From the cell containing the given text, extract its center point as [x, y] coordinate. 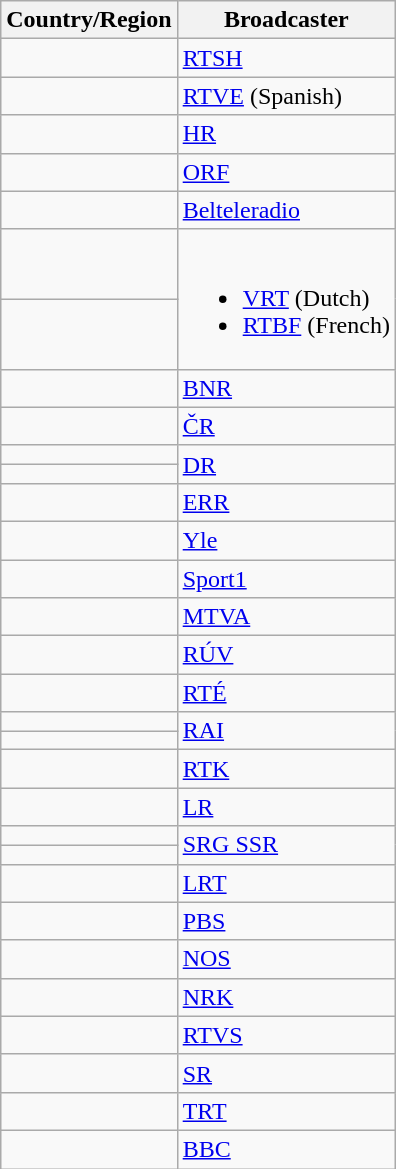
RTVE (Spanish) [286, 96]
Yle [286, 540]
DR [286, 464]
SR [286, 1073]
LRT [286, 883]
ERR [286, 502]
TRT [286, 1111]
RTK [286, 769]
SRG SSR [286, 845]
RTÉ [286, 693]
RAI [286, 731]
Country/Region [89, 20]
MTVA [286, 617]
NRK [286, 997]
HR [286, 134]
NOS [286, 959]
ČR [286, 426]
RÚV [286, 655]
RTVS [286, 1035]
RTSH [286, 58]
VRT (Dutch)RTBF (French) [286, 299]
ORF [286, 172]
BBC [286, 1149]
BNR [286, 388]
Broadcaster [286, 20]
Belteleradio [286, 210]
PBS [286, 921]
LR [286, 807]
Sport1 [286, 579]
